Output the [X, Y] coordinate of the center of the cell containing the given text.  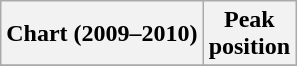
Peakposition [249, 34]
Chart (2009–2010) [102, 34]
